Find where the given text appears and provide that cell's center as (X, Y) coordinate. 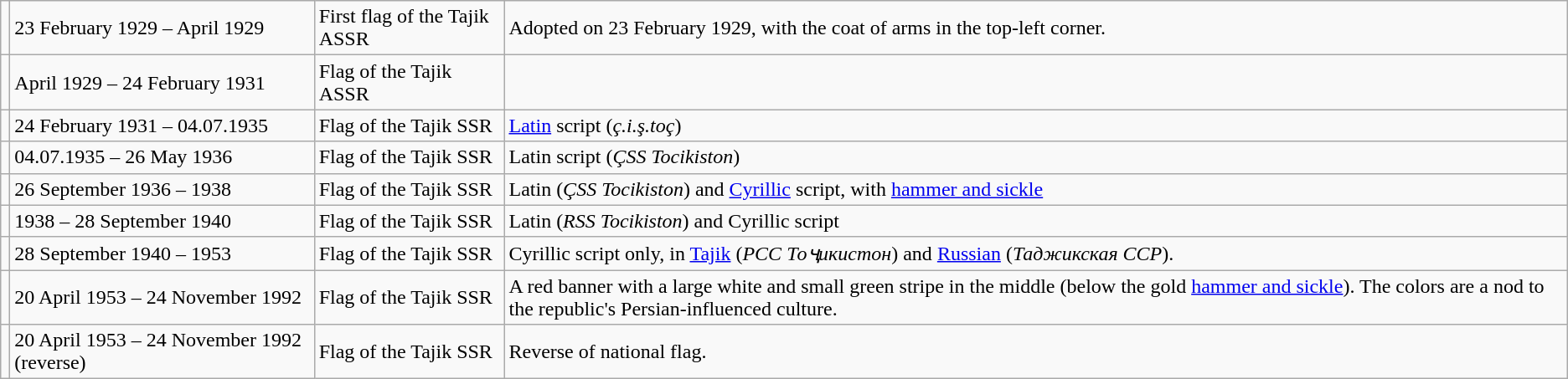
20 April 1953 – 24 November 1992 (162, 298)
24 February 1931 – 04.07.1935 (162, 125)
28 September 1940 – 1953 (162, 254)
20 April 1953 – 24 November 1992 (reverse) (162, 351)
Reverse of national flag. (1035, 351)
26 September 1936 – 1938 (162, 189)
Adopted on 23 February 1929, with the coat of arms in the top-left corner. (1035, 28)
1938 – 28 September 1940 (162, 221)
04.07.1935 – 26 May 1936 (162, 157)
Flag of the Tajik ASSR (409, 82)
First flag of the Tajik ASSR (409, 28)
Latin script (ÇSS Tocikiston) (1035, 157)
April 1929 – 24 February 1931 (162, 82)
Latin (ÇSS Tocikiston) and Cyrillic script, with hammer and sickle (1035, 189)
Latin script (ç.i.ş.toç) (1035, 125)
23 February 1929 – April 1929 (162, 28)
Latin (RSS Tocikiston) and Cyrillic script (1035, 221)
Cyrillic script only, in Tajik (РСС Тоҷикистон) and Russian (Таджикская ССР). (1035, 254)
